Provide the [X, Y] coordinate of the cell's center where the given text is located.  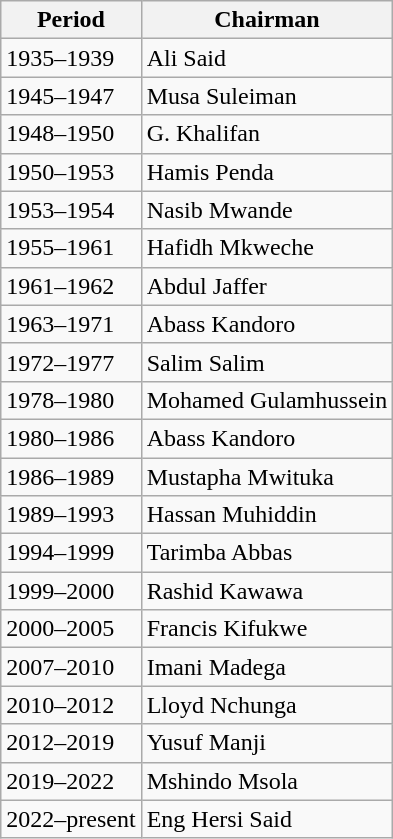
1955–1961 [71, 248]
2007–2010 [71, 667]
Mustapha Mwituka [267, 477]
Hamis Penda [267, 172]
1978–1980 [71, 400]
Imani Madega [267, 667]
Mohamed Gulamhussein [267, 400]
Lloyd Nchunga [267, 705]
Ali Said [267, 58]
Francis Kifukwe [267, 629]
Chairman [267, 20]
Rashid Kawawa [267, 591]
Salim Salim [267, 362]
1972–1977 [71, 362]
1935–1939 [71, 58]
1953–1954 [71, 210]
1948–1950 [71, 134]
1986–1989 [71, 477]
G. Khalifan [267, 134]
2000–2005 [71, 629]
1994–1999 [71, 553]
1950–1953 [71, 172]
Tarimba Abbas [267, 553]
Musa Suleiman [267, 96]
Yusuf Manji [267, 743]
Hafidh Mkweche [267, 248]
2019–2022 [71, 781]
Eng Hersi Said [267, 819]
Mshindo Msola [267, 781]
Abdul Jaffer [267, 286]
2012–2019 [71, 743]
1989–1993 [71, 515]
1945–1947 [71, 96]
1961–1962 [71, 286]
1999–2000 [71, 591]
1980–1986 [71, 438]
1963–1971 [71, 324]
2010–2012 [71, 705]
Hassan Muhiddin [267, 515]
Nasib Mwande [267, 210]
2022–present [71, 819]
Period [71, 20]
